Search for the cell housing the specified text and yield its [X, Y] center coordinate. 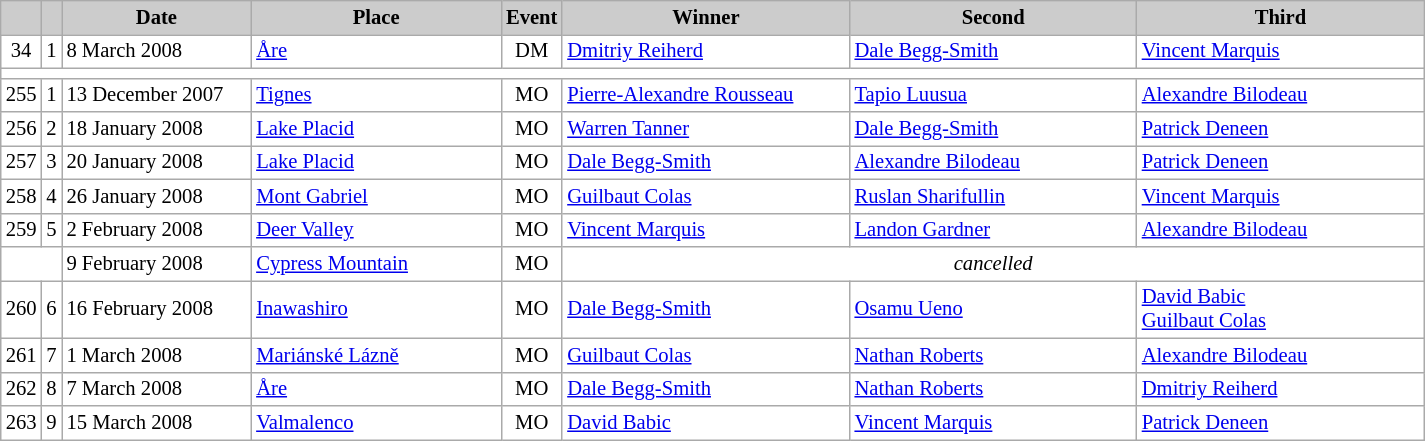
34 [22, 51]
26 January 2008 [157, 196]
2 [51, 129]
9 [51, 423]
Third [1280, 17]
8 [51, 389]
Mont Gabriel [376, 196]
Event [532, 17]
7 [51, 355]
Landon Gardner [994, 230]
Warren Tanner [706, 129]
256 [22, 129]
263 [22, 423]
8 March 2008 [157, 51]
16 February 2008 [157, 309]
Date [157, 17]
Pierre-Alexandre Rousseau [706, 95]
Osamu Ueno [994, 309]
Place [376, 17]
DM [532, 51]
13 December 2007 [157, 95]
18 January 2008 [157, 129]
262 [22, 389]
261 [22, 355]
3 [51, 162]
257 [22, 162]
20 January 2008 [157, 162]
Cypress Mountain [376, 263]
4 [51, 196]
cancelled [993, 263]
Valmalenco [376, 423]
Mariánské Lázně [376, 355]
Tapio Luusua [994, 95]
259 [22, 230]
15 March 2008 [157, 423]
7 March 2008 [157, 389]
6 [51, 309]
258 [22, 196]
260 [22, 309]
255 [22, 95]
Deer Valley [376, 230]
Tignes [376, 95]
1 March 2008 [157, 355]
Second [994, 17]
5 [51, 230]
2 February 2008 [157, 230]
David Babic [706, 423]
Winner [706, 17]
9 February 2008 [157, 263]
Ruslan Sharifullin [994, 196]
David Babic Guilbaut Colas [1280, 309]
Inawashiro [376, 309]
